For the text-containing cell, return its midpoint in [x, y] coordinate format. 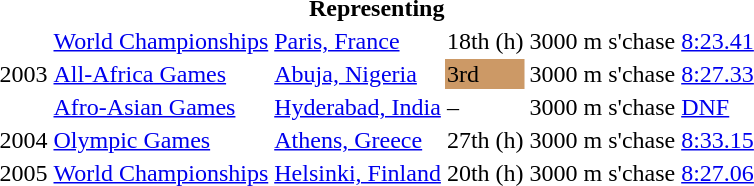
Abuja, Nigeria [358, 74]
Athens, Greece [358, 140]
Paris, France [358, 41]
All-Africa Games [161, 74]
3rd [485, 74]
World Championships [161, 41]
18th (h) [485, 41]
– [485, 107]
Afro-Asian Games [161, 107]
27th (h) [485, 140]
Hyderabad, India [358, 107]
Olympic Games [161, 140]
